Output the [x, y] coordinate of the center of the cell containing the given text.  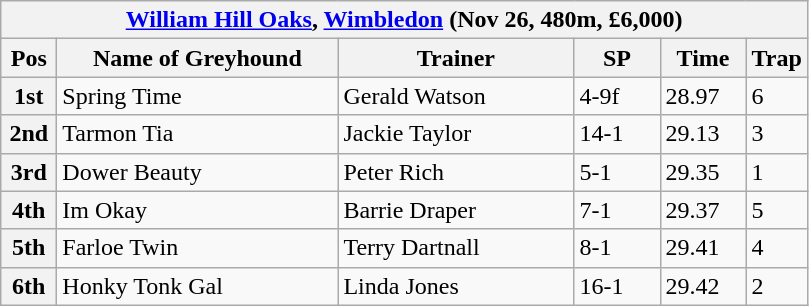
29.37 [703, 210]
5-1 [617, 172]
6 [776, 96]
3 [776, 134]
Trap [776, 58]
29.35 [703, 172]
Gerald Watson [456, 96]
Pos [29, 58]
Spring Time [198, 96]
3rd [29, 172]
Barrie Draper [456, 210]
14-1 [617, 134]
7-1 [617, 210]
Jackie Taylor [456, 134]
4-9f [617, 96]
2 [776, 286]
16-1 [617, 286]
Peter Rich [456, 172]
5th [29, 248]
Tarmon Tia [198, 134]
Im Okay [198, 210]
6th [29, 286]
Name of Greyhound [198, 58]
8-1 [617, 248]
29.42 [703, 286]
Farloe Twin [198, 248]
William Hill Oaks, Wimbledon (Nov 26, 480m, £6,000) [404, 20]
29.41 [703, 248]
5 [776, 210]
1st [29, 96]
1 [776, 172]
29.13 [703, 134]
Honky Tonk Gal [198, 286]
Linda Jones [456, 286]
SP [617, 58]
Dower Beauty [198, 172]
2nd [29, 134]
Time [703, 58]
Terry Dartnall [456, 248]
28.97 [703, 96]
4th [29, 210]
4 [776, 248]
Trainer [456, 58]
